Capture the cell that displays the provided text and extract its [X, Y] central coordinate. 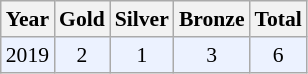
6 [278, 55]
Year [28, 19]
2 [82, 55]
Bronze [212, 19]
Gold [82, 19]
Silver [142, 19]
Total [278, 19]
3 [212, 55]
2019 [28, 55]
1 [142, 55]
